Determine the [x, y] coordinate at the center of the cell enclosing the given text.  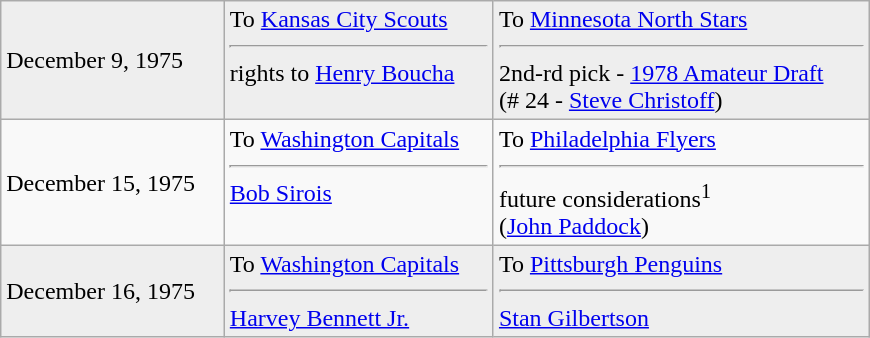
To Pittsburgh PenguinsStan Gilbertson [681, 291]
To Washington CapitalsHarvey Bennett Jr. [358, 291]
December 15, 1975 [113, 183]
December 9, 1975 [113, 60]
To Kansas City Scoutsrights to Henry Boucha [358, 60]
December 16, 1975 [113, 291]
To Minnesota North Stars2nd-rd pick - 1978 Amateur Draft(# 24 - Steve Christoff) [681, 60]
To Philadelphia Flyersfuture considerations1(John Paddock) [681, 183]
To Washington CapitalsBob Sirois [358, 183]
